For the text-containing cell, return its midpoint in (x, y) coordinate format. 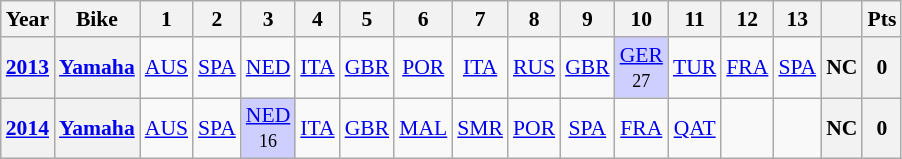
Year (28, 19)
11 (694, 19)
8 (534, 19)
2 (217, 19)
5 (368, 19)
7 (480, 19)
2013 (28, 68)
Pts (882, 19)
QAT (694, 128)
SMR (480, 128)
Bike (97, 19)
12 (747, 19)
9 (588, 19)
MAL (423, 128)
10 (642, 19)
TUR (694, 68)
6 (423, 19)
GER27 (642, 68)
4 (317, 19)
1 (166, 19)
3 (268, 19)
NED16 (268, 128)
13 (797, 19)
2014 (28, 128)
NED (268, 68)
RUS (534, 68)
